Determine the [x, y] coordinate at the center of the cell enclosing the given text.  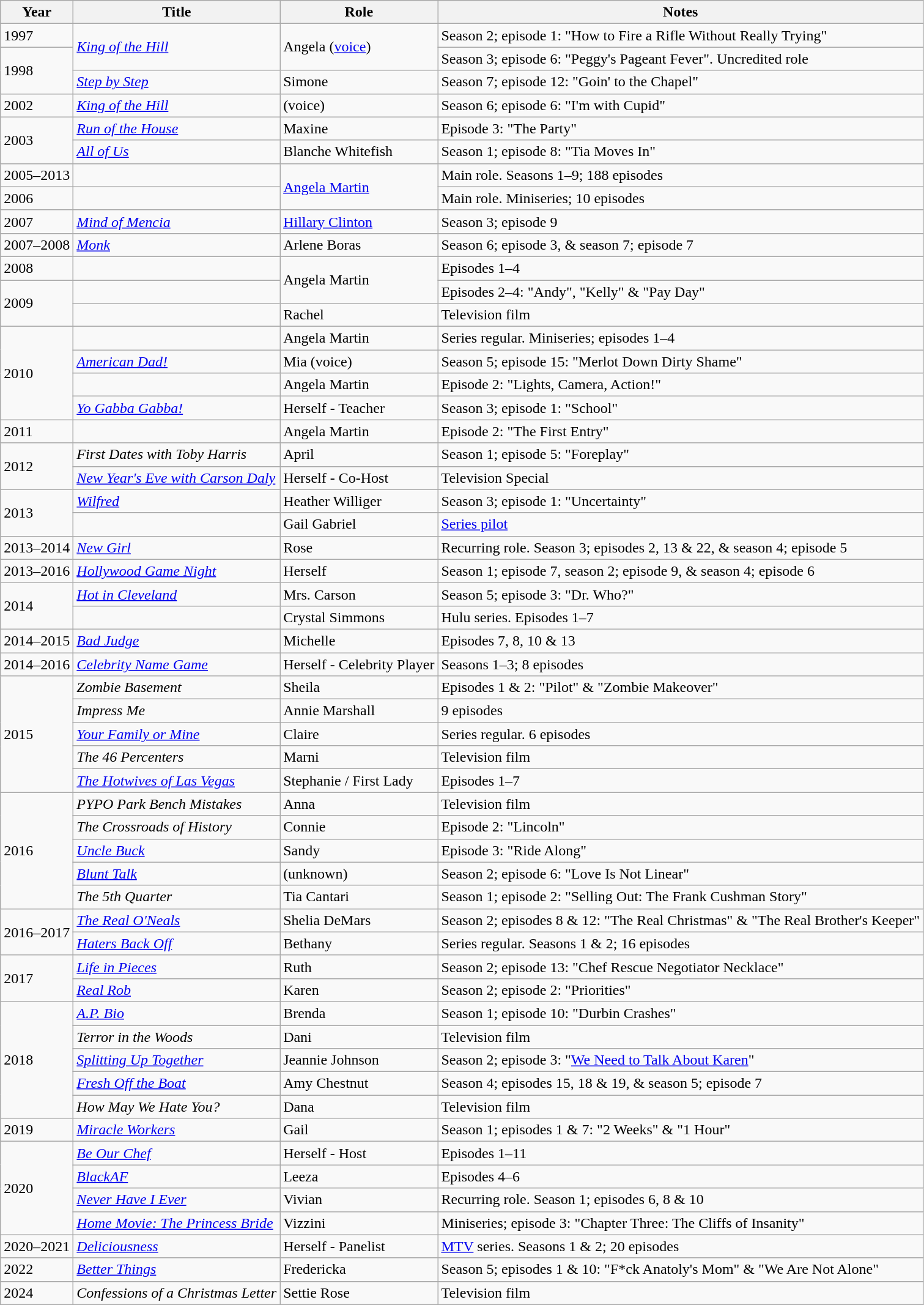
Miracle Workers [177, 1130]
Hollywood Game Night [177, 571]
Stephanie / First Lady [359, 781]
2012 [37, 466]
Episode 3: "The Party" [681, 128]
Seasons 1–3; 8 episodes [681, 664]
Confessions of a Christmas Letter [177, 1293]
Mind of Mencia [177, 221]
Herself - Teacher [359, 408]
2007–2008 [37, 245]
The Crossroads of History [177, 827]
Season 6; episode 6: "I'm with Cupid" [681, 105]
The Real O'Neals [177, 920]
The 5th Quarter [177, 897]
Heather Williger [359, 501]
Marni [359, 757]
Season 7; episode 12: "Goin' to the Chapel" [681, 82]
Series regular. 6 episodes [681, 734]
Season 5; episode 15: "Merlot Down Dirty Shame" [681, 362]
Series pilot [681, 524]
Herself - Celebrity Player [359, 664]
Episode 2: "Lincoln" [681, 827]
Season 1; episodes 1 & 7: "2 Weeks" & "1 Hour" [681, 1130]
Connie [359, 827]
MTV series. Seasons 1 & 2; 20 episodes [681, 1246]
Season 6; episode 3, & season 7; episode 7 [681, 245]
Settie Rose [359, 1293]
Zombie Basement [177, 688]
Mia (voice) [359, 362]
Be Our Chef [177, 1153]
2006 [37, 198]
Fresh Off the Boat [177, 1084]
Anna [359, 804]
2002 [37, 105]
Amy Chestnut [359, 1084]
Herself - Panelist [359, 1246]
2013–2014 [37, 548]
Leeza [359, 1177]
Step by Step [177, 82]
Recurring role. Season 1; episodes 6, 8 & 10 [681, 1200]
Episodes 1 & 2: "Pilot" & "Zombie Makeover" [681, 688]
Real Rob [177, 990]
Splitting Up Together [177, 1060]
Dani [359, 1037]
2020 [37, 1188]
New Year's Eve with Carson Daly [177, 478]
Role [359, 12]
Vizzini [359, 1223]
The Hotwives of Las Vegas [177, 781]
Crystal Simmons [359, 617]
1997 [37, 35]
First Dates with Toby Harris [177, 455]
2005–2013 [37, 175]
2013–2016 [37, 571]
Karen [359, 990]
Sheila [359, 688]
Monk [177, 245]
2014–2016 [37, 664]
2008 [37, 268]
Ruth [359, 967]
Season 3; episode 1: "School" [681, 408]
Impress Me [177, 711]
BlackAF [177, 1177]
Season 1; episode 10: "Durbin Crashes" [681, 1013]
Blanche Whitefish [359, 152]
Maxine [359, 128]
9 episodes [681, 711]
2010 [37, 373]
(voice) [359, 105]
Television Special [681, 478]
Your Family or Mine [177, 734]
Simone [359, 82]
Run of the House [177, 128]
Fredericka [359, 1270]
2024 [37, 1293]
Miniseries; episode 3: "Chapter Three: The Cliffs of Insanity" [681, 1223]
2017 [37, 978]
Episodes 1–11 [681, 1153]
Season 5; episode 3: "Dr. Who?" [681, 594]
All of Us [177, 152]
Mrs. Carson [359, 594]
Angela (voice) [359, 47]
Episodes 1–7 [681, 781]
Season 3; episode 1: "Uncertainty" [681, 501]
Episodes 4–6 [681, 1177]
Yo Gabba Gabba! [177, 408]
Season 2; episode 1: "How to Fire a Rifle Without Really Trying" [681, 35]
Hot in Cleveland [177, 594]
PYPO Park Bench Mistakes [177, 804]
Season 1; episode 7, season 2; episode 9, & season 4; episode 6 [681, 571]
2013 [37, 513]
Season 5; episodes 1 & 10: "F*ck Anatoly's Mom" & "We Are Not Alone" [681, 1270]
Home Movie: The Princess Bride [177, 1223]
American Dad! [177, 362]
2020–2021 [37, 1246]
Episodes 2–4: "Andy", "Kelly" & "Pay Day" [681, 292]
The 46 Percenters [177, 757]
1998 [37, 70]
Bad Judge [177, 641]
Gail Gabriel [359, 524]
Michelle [359, 641]
Series regular. Seasons 1 & 2; 16 episodes [681, 943]
Rachel [359, 315]
2018 [37, 1060]
Series regular. Miniseries; episodes 1–4 [681, 338]
Season 1; episode 2: "Selling Out: The Frank Cushman Story" [681, 897]
Terror in the Woods [177, 1037]
Season 2; episode 6: "Love Is Not Linear" [681, 874]
Season 1; episode 5: "Foreplay" [681, 455]
Title [177, 12]
Episodes 1–4 [681, 268]
Annie Marshall [359, 711]
Dana [359, 1107]
2016 [37, 850]
Wilfred [177, 501]
Main role. Miniseries; 10 episodes [681, 198]
Brenda [359, 1013]
Main role. Seasons 1–9; 188 episodes [681, 175]
Life in Pieces [177, 967]
Shelia DeMars [359, 920]
Episodes 7, 8, 10 & 13 [681, 641]
Episode 2: "Lights, Camera, Action!" [681, 385]
Celebrity Name Game [177, 664]
Vivian [359, 1200]
Recurring role. Season 3; episodes 2, 13 & 22, & season 4; episode 5 [681, 548]
2014–2015 [37, 641]
Sandy [359, 850]
Season 3; episode 9 [681, 221]
New Girl [177, 548]
2011 [37, 431]
(unknown) [359, 874]
Hillary Clinton [359, 221]
Year [37, 12]
Better Things [177, 1270]
Jeannie Johnson [359, 1060]
2014 [37, 606]
Season 2; episodes 8 & 12: "The Real Christmas" & "The Real Brother's Keeper" [681, 920]
Episode 3: "Ride Along" [681, 850]
2016–2017 [37, 932]
Season 2; episode 13: "Chef Rescue Negotiator Necklace" [681, 967]
2022 [37, 1270]
Herself - Co-Host [359, 478]
2019 [37, 1130]
2015 [37, 734]
Rose [359, 548]
April [359, 455]
Tia Cantari [359, 897]
Season 2; episode 2: "Priorities" [681, 990]
Gail [359, 1130]
Claire [359, 734]
Season 3; episode 6: "Peggy's Pageant Fever". Uncredited role [681, 59]
Episode 2: "The First Entry" [681, 431]
Hulu series. Episodes 1–7 [681, 617]
Uncle Buck [177, 850]
Herself - Host [359, 1153]
Notes [681, 12]
Haters Back Off [177, 943]
Bethany [359, 943]
Never Have I Ever [177, 1200]
2007 [37, 221]
Blunt Talk [177, 874]
Herself [359, 571]
A.P. Bio [177, 1013]
Season 1; episode 8: "Tia Moves In" [681, 152]
Arlene Boras [359, 245]
Season 2; episode 3: "We Need to Talk About Karen" [681, 1060]
How May We Hate You? [177, 1107]
2009 [37, 303]
Season 4; episodes 15, 18 & 19, & season 5; episode 7 [681, 1084]
2003 [37, 140]
Deliciousness [177, 1246]
